Output the (x, y) coordinate of the center of the cell containing the given text.  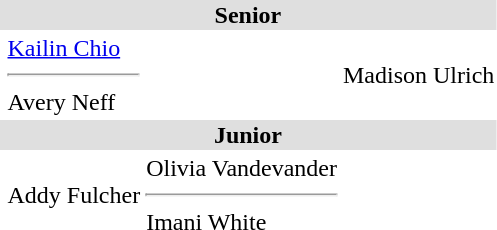
Madison Ulrich (418, 75)
Senior (248, 15)
Kailin ChioAvery Neff (74, 75)
Junior (248, 135)
